Find where the given text appears and provide that cell's center as (x, y) coordinate. 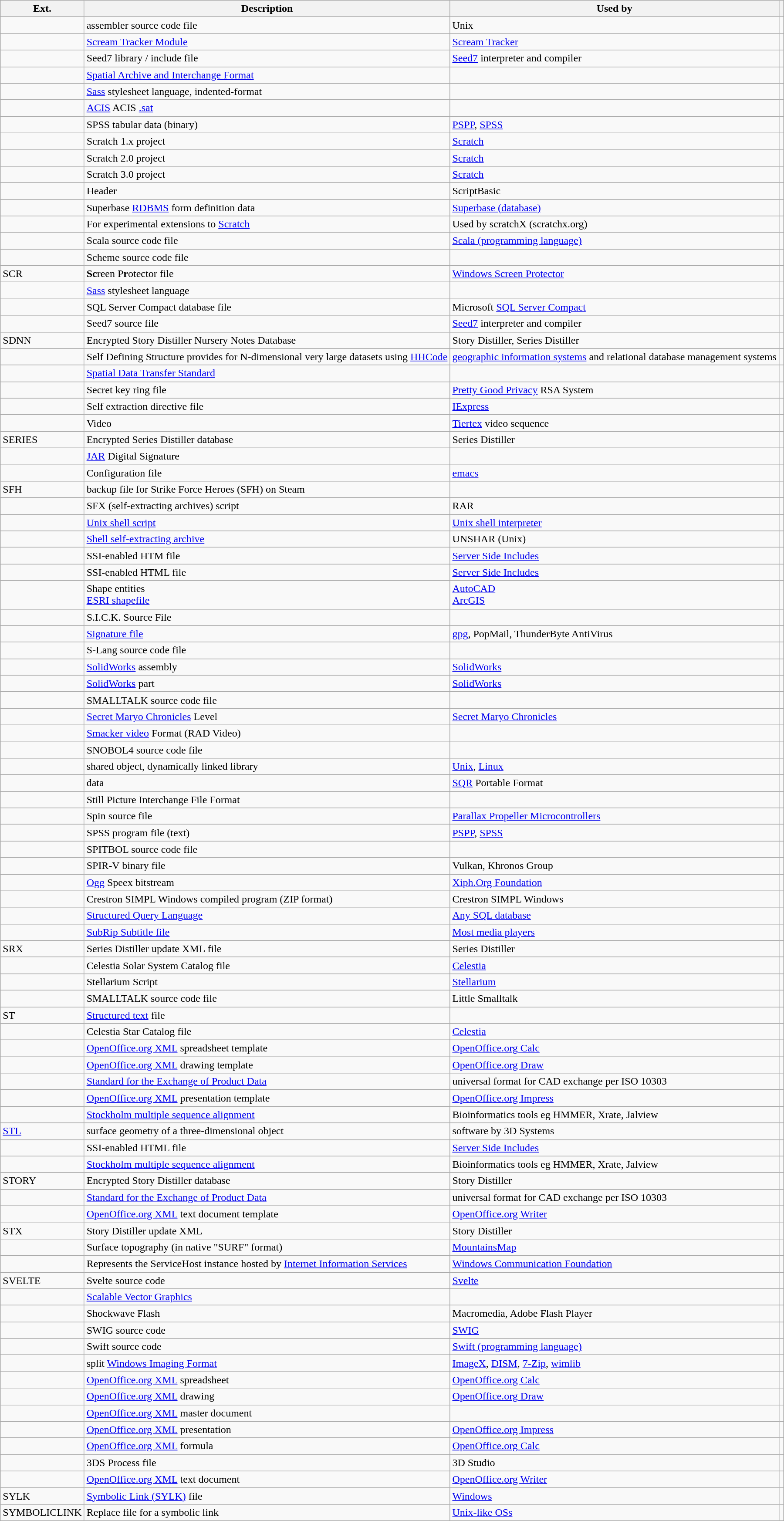
Used by (615, 9)
Scratch 1.x project (267, 141)
UNSHAR (Unix) (615, 539)
OpenOffice.org XML drawing (267, 1396)
Shape entitiesESRI shapefile (267, 595)
OpenOffice.org XML spreadsheet template (267, 1048)
Self extraction directive file (267, 406)
Parallax Propeller Microcontrollers (615, 816)
ImageX, DISM, 7-Zip, wimlib (615, 1363)
Ext. (42, 9)
Story Distiller, Series Distiller (615, 340)
OpenOffice.org XML text document (267, 1479)
SPSS program file (text) (267, 833)
Superbase RDBMS form definition data (267, 208)
Spatial Archive and Interchange Format (267, 75)
Stellarium (615, 982)
SYMBOLICLINK (42, 1512)
SRX (42, 949)
Windows Communication Foundation (615, 1264)
Svelte source code (267, 1280)
OpenOffice.org XML master document (267, 1413)
Still Picture Interchange File Format (267, 800)
assembler source code file (267, 25)
Seed7 library / include file (267, 58)
Screen Protector file (267, 274)
OpenOffice.org XML drawing template (267, 1065)
MountainsMap (615, 1247)
data (267, 783)
Self Defining Structure provides for N-dimensional very large datasets using HHCode (267, 357)
Crestron SIMPL Windows (615, 899)
Structured Query Language (267, 916)
SVELTE (42, 1280)
Pretty Good Privacy RSA System (615, 390)
OpenOffice.org XML presentation (267, 1430)
OpenOffice.org XML spreadsheet (267, 1380)
SFX (self-extracting archives) script (267, 506)
S-Lang source code file (267, 650)
surface geometry of a three-dimensional object (267, 1131)
Video (267, 423)
Unix (615, 25)
Swift (programming language) (615, 1347)
Shockwave Flash (267, 1314)
SWIG source code (267, 1330)
Microsoft SQL Server Compact (615, 307)
Shell self-extracting archive (267, 539)
Encrypted Story Distiller database (267, 1181)
SubRip Subtitle file (267, 932)
Used by scratchX (scratchx.org) (615, 224)
SYLK (42, 1496)
backup file for Strike Force Heroes (SFH) on Steam (267, 490)
SWIG (615, 1330)
For experimental extensions to Scratch (267, 224)
Encrypted Story Distiller Nursery Notes Database (267, 340)
Secret Maryo Chronicles (615, 717)
3DS Process file (267, 1463)
OpenOffice.org XML formula (267, 1446)
RAR (615, 506)
Unix, Linux (615, 767)
Spatial Data Transfer Standard (267, 373)
Vulkan, Khronos Group (615, 866)
Tiertex video sequence (615, 423)
Scream Tracker (615, 42)
3D Studio (615, 1463)
Scratch 3.0 project (267, 174)
SPITBOL source code file (267, 849)
SDNN (42, 340)
ST (42, 1015)
Configuration file (267, 473)
SNOBOL4 source code file (267, 750)
emacs (615, 473)
SCR (42, 274)
STORY (42, 1181)
Header (267, 191)
Story Distiller update XML (267, 1230)
Replace file for a symbolic link (267, 1512)
Svelte (615, 1280)
Stellarium Script (267, 982)
gpg, PopMail, ThunderByte AntiVirus (615, 634)
Superbase (database) (615, 208)
split Windows Imaging Format (267, 1363)
Represents the ServiceHost instance hosted by Internet Information Services (267, 1264)
Unix-like OSs (615, 1512)
Scala (programming language) (615, 241)
Unix shell interpreter (615, 523)
Scream Tracker Module (267, 42)
STL (42, 1131)
SolidWorks part (267, 683)
Most media players (615, 932)
SPIR-V binary file (267, 866)
Seed7 source file (267, 324)
Signature file (267, 634)
geographic information systems and relational database management systems (615, 357)
SolidWorks assembly (267, 667)
Smacker video Format (RAD Video) (267, 733)
SQR Portable Format (615, 783)
JAR Digital Signature (267, 456)
Unix shell script (267, 523)
Scalable Vector Graphics (267, 1297)
Windows (615, 1496)
IExpress (615, 406)
Secret Maryo Chronicles Level (267, 717)
SERIES (42, 439)
Encrypted Series Distiller database (267, 439)
Swift source code (267, 1347)
Macromedia, Adobe Flash Player (615, 1314)
STX (42, 1230)
Little Smalltalk (615, 998)
SPSS tabular data (binary) (267, 125)
SFH (42, 490)
Celestia Solar System Catalog file (267, 965)
Crestron SIMPL Windows compiled program (ZIP format) (267, 899)
Secret key ring file (267, 390)
Surface topography (in native "SURF" format) (267, 1247)
Series Distiller update XML file (267, 949)
Any SQL database (615, 916)
Scala source code file (267, 241)
Ogg Speex bitstream (267, 882)
Xiph.Org Foundation (615, 882)
SQL Server Compact database file (267, 307)
SSI-enabled HTM file (267, 556)
software by 3D Systems (615, 1131)
OpenOffice.org XML text document template (267, 1214)
OpenOffice.org XML presentation template (267, 1098)
AutoCADArcGIS (615, 595)
Scratch 2.0 project (267, 158)
Scheme source code file (267, 257)
ScriptBasic (615, 191)
Sass stylesheet language (267, 291)
Spin source file (267, 816)
ACIS ACIS .sat (267, 108)
Celestia Star Catalog file (267, 1032)
Sass stylesheet language, indented-format (267, 91)
Structured text file (267, 1015)
S.I.C.K. Source File (267, 617)
Description (267, 9)
Windows Screen Protector (615, 274)
shared object, dynamically linked library (267, 767)
Symbolic Link (SYLK) file (267, 1496)
